Detect which cell encompasses the target text, then output its [x, y] center coordinate. 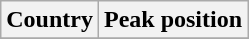
Country [50, 20]
Peak position [172, 20]
